Capture the cell that displays the provided text and extract its [x, y] central coordinate. 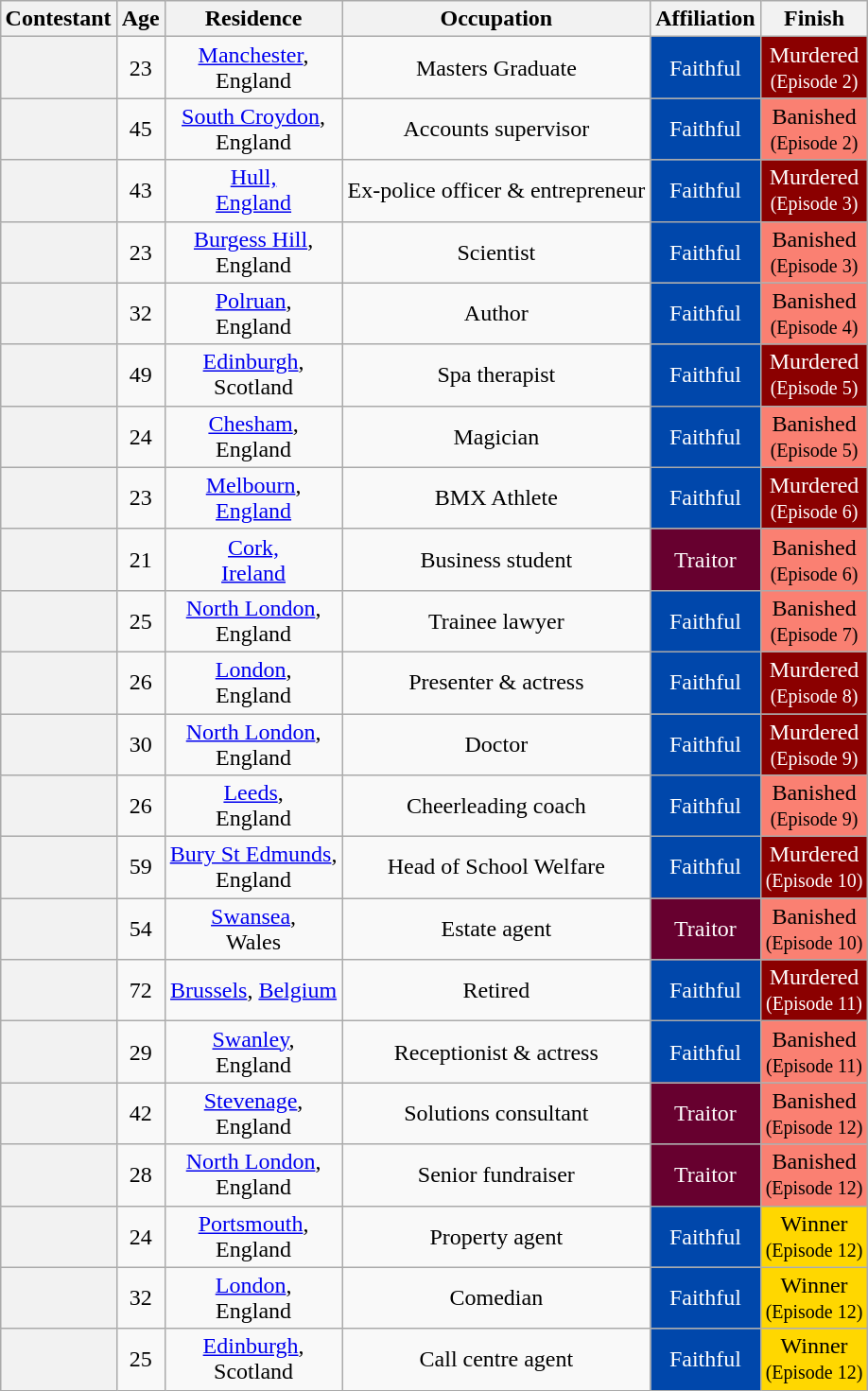
Portsmouth,England [253, 1237]
Burgess Hill,England [253, 252]
Bury St Edmunds,England [253, 868]
Melbourn,England [253, 497]
43 [140, 191]
Hull,England [253, 191]
Banished(Episode 2) [814, 129]
Banished(Episode 6) [814, 560]
Contestant [59, 19]
Comedian [496, 1297]
Property agent [496, 1237]
Stevenage,England [253, 1114]
Polruan,England [253, 314]
Chesham,England [253, 437]
Manchester,England [253, 68]
Age [140, 19]
29 [140, 1052]
Magician [496, 437]
21 [140, 560]
South Croydon,England [253, 129]
Author [496, 314]
Banished(Episode 7) [814, 620]
Receptionist & actress [496, 1052]
Banished(Episode 10) [814, 929]
Head of School Welfare [496, 868]
Estate agent [496, 929]
Call centre agent [496, 1360]
Swanley,England [253, 1052]
Business student [496, 560]
72 [140, 991]
Murdered(Episode 2) [814, 68]
Banished(Episode 4) [814, 314]
Cork,Ireland [253, 560]
Affiliation [705, 19]
Ex-police officer & entrepreneur [496, 191]
Accounts supervisor [496, 129]
Swansea,Wales [253, 929]
28 [140, 1174]
Residence [253, 19]
Banished(Episode 5) [814, 437]
Trainee lawyer [496, 620]
30 [140, 743]
Murdered(Episode 10) [814, 868]
Spa therapist [496, 374]
Murdered(Episode 6) [814, 497]
Murdered(Episode 3) [814, 191]
Brussels, Belgium [253, 991]
Murdered(Episode 5) [814, 374]
Banished(Episode 11) [814, 1052]
Retired [496, 991]
Murdered(Episode 8) [814, 683]
Leeds,England [253, 806]
Finish [814, 19]
Solutions consultant [496, 1114]
54 [140, 929]
Cheerleading coach [496, 806]
Doctor [496, 743]
59 [140, 868]
42 [140, 1114]
Scientist [496, 252]
Banished(Episode 9) [814, 806]
Occupation [496, 19]
Presenter & actress [496, 683]
49 [140, 374]
Masters Graduate [496, 68]
45 [140, 129]
Senior fundraiser [496, 1174]
Murdered(Episode 11) [814, 991]
BMX Athlete [496, 497]
Murdered(Episode 9) [814, 743]
Banished(Episode 3) [814, 252]
